Extract the (X, Y) coordinate from the center of the cell holding the provided text.  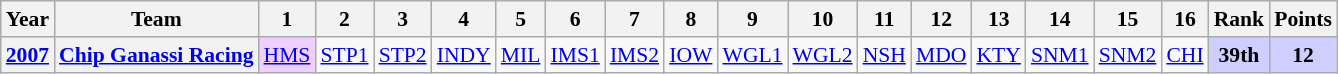
9 (752, 19)
MIL (521, 55)
39th (1240, 55)
2 (344, 19)
6 (576, 19)
KTY (998, 55)
STP2 (403, 55)
7 (634, 19)
15 (1128, 19)
8 (690, 19)
Chip Ganassi Racing (156, 55)
WGL2 (823, 55)
MDO (942, 55)
INDY (464, 55)
Year (28, 19)
10 (823, 19)
14 (1060, 19)
IMS2 (634, 55)
HMS (288, 55)
Points (1303, 19)
NSH (884, 55)
4 (464, 19)
WGL1 (752, 55)
Team (156, 19)
11 (884, 19)
CHI (1184, 55)
2007 (28, 55)
1 (288, 19)
3 (403, 19)
IOW (690, 55)
Rank (1240, 19)
SNM2 (1128, 55)
5 (521, 19)
STP1 (344, 55)
IMS1 (576, 55)
16 (1184, 19)
SNM1 (1060, 55)
13 (998, 19)
